Determine the [x, y] coordinate at the center of the cell enclosing the given text.  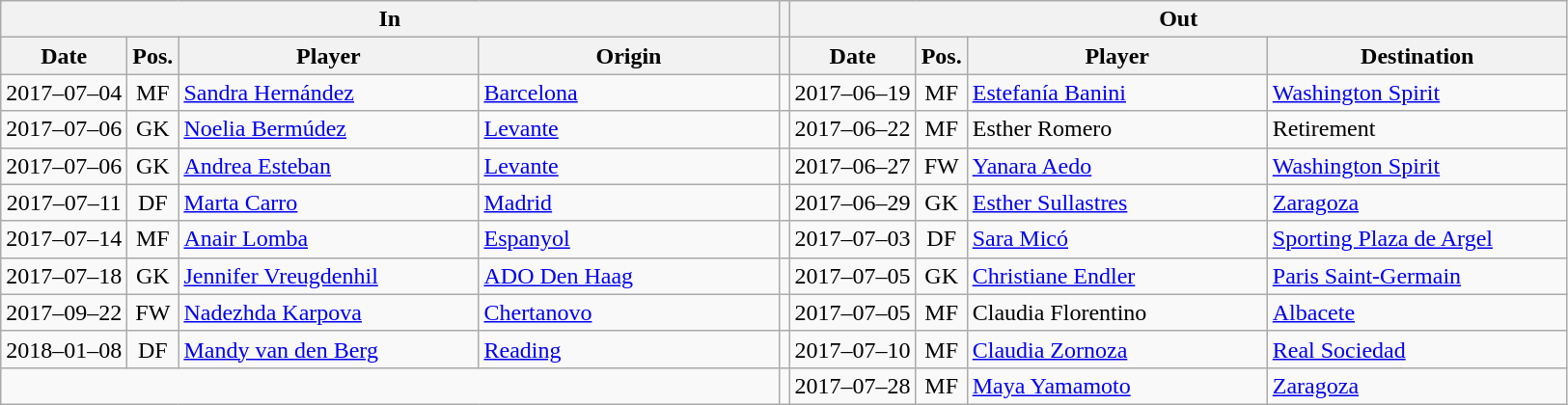
Jennifer Vreugdenhil [328, 276]
ADO Den Haag [629, 276]
2017–07–04 [64, 93]
Real Sociedad [1417, 349]
In [390, 19]
2017–07–18 [64, 276]
2017–06–19 [853, 93]
Retirement [1417, 129]
2017–06–27 [853, 166]
2018–01–08 [64, 349]
Mandy van den Berg [328, 349]
Out [1178, 19]
Espanyol [629, 239]
Madrid [629, 202]
2017–09–22 [64, 312]
Esther Sullastres [1117, 202]
Anair Lomba [328, 239]
Esther Romero [1117, 129]
Maya Yamamoto [1117, 386]
Claudia Zornoza [1117, 349]
2017–07–14 [64, 239]
Chertanovo [629, 312]
Estefanía Banini [1117, 93]
Sara Micó [1117, 239]
Christiane Endler [1117, 276]
Yanara Aedo [1117, 166]
Origin [629, 56]
Marta Carro [328, 202]
Nadezhda Karpova [328, 312]
2017–07–11 [64, 202]
Sporting Plaza de Argel [1417, 239]
Destination [1417, 56]
Noelia Bermúdez [328, 129]
Paris Saint-Germain [1417, 276]
Albacete [1417, 312]
Sandra Hernández [328, 93]
2017–07–10 [853, 349]
Claudia Florentino [1117, 312]
2017–06–29 [853, 202]
2017–07–28 [853, 386]
Andrea Esteban [328, 166]
Barcelona [629, 93]
2017–06–22 [853, 129]
Reading [629, 349]
2017–07–03 [853, 239]
